Output the [X, Y] coordinate of the center of the cell containing the given text.  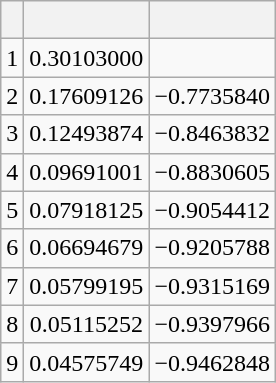
0.17609126 [86, 96]
5 [12, 210]
−0.9397966 [212, 324]
0.05799195 [86, 286]
1 [12, 58]
4 [12, 172]
−0.9462848 [212, 362]
0.05115252 [86, 324]
−0.9054412 [212, 210]
−0.7735840 [212, 96]
−0.9205788 [212, 248]
6 [12, 248]
3 [12, 134]
0.12493874 [86, 134]
−0.8463832 [212, 134]
9 [12, 362]
0.30103000 [86, 58]
0.07918125 [86, 210]
−0.9315169 [212, 286]
0.04575749 [86, 362]
7 [12, 286]
8 [12, 324]
0.09691001 [86, 172]
2 [12, 96]
−0.8830605 [212, 172]
0.06694679 [86, 248]
